Detect which cell encompasses the target text, then output its (X, Y) center coordinate. 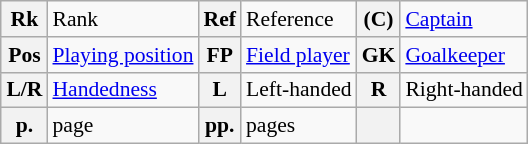
Reference (299, 19)
pages (299, 126)
Playing position (122, 55)
GK (379, 55)
Right-handed (464, 90)
Field player (299, 55)
p. (24, 126)
FP (220, 55)
Handedness (122, 90)
L (220, 90)
(C) (379, 19)
Pos (24, 55)
page (122, 126)
Left-handed (299, 90)
Rank (122, 19)
pp. (220, 126)
L/R (24, 90)
Captain (464, 19)
Goalkeeper (464, 55)
R (379, 90)
Rk (24, 19)
Ref (220, 19)
